Output the (X, Y) coordinate of the center of the cell containing the given text.  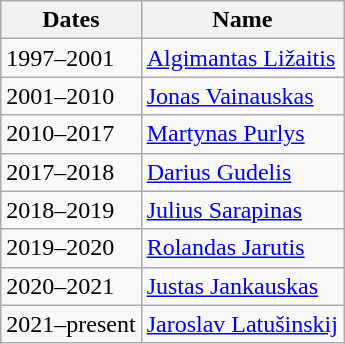
Jonas Vainauskas (242, 96)
2017–2018 (71, 172)
Rolandas Jarutis (242, 248)
2019–2020 (71, 248)
2010–2017 (71, 134)
Name (242, 20)
Algimantas Ližaitis (242, 58)
Martynas Purlys (242, 134)
Darius Gudelis (242, 172)
2018–2019 (71, 210)
1997–2001 (71, 58)
2001–2010 (71, 96)
Jaroslav Latušinskij (242, 324)
Justas Jankauskas (242, 286)
2021–present (71, 324)
2020–2021 (71, 286)
Dates (71, 20)
Julius Sarapinas (242, 210)
